Detect which cell encompasses the target text, then output its (X, Y) center coordinate. 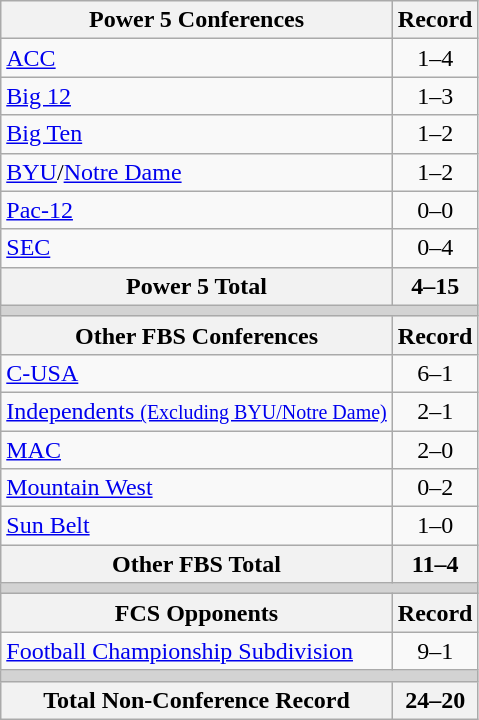
FCS Opponents (197, 613)
0–2 (435, 488)
MAC (197, 449)
24–20 (435, 700)
1–3 (435, 96)
Total Non-Conference Record (197, 700)
1–0 (435, 526)
9–1 (435, 651)
2–1 (435, 411)
2–0 (435, 449)
Other FBS Conferences (197, 335)
Other FBS Total (197, 564)
Sun Belt (197, 526)
C-USA (197, 373)
1–4 (435, 58)
Mountain West (197, 488)
ACC (197, 58)
Power 5 Conferences (197, 20)
Independents (Excluding BYU/Notre Dame) (197, 411)
Big Ten (197, 134)
SEC (197, 248)
Big 12 (197, 96)
Pac-12 (197, 210)
Football Championship Subdivision (197, 651)
6–1 (435, 373)
Power 5 Total (197, 286)
4–15 (435, 286)
11–4 (435, 564)
0–0 (435, 210)
BYU/Notre Dame (197, 172)
0–4 (435, 248)
